Provide the (x, y) coordinate of the cell's center where the given text is located.  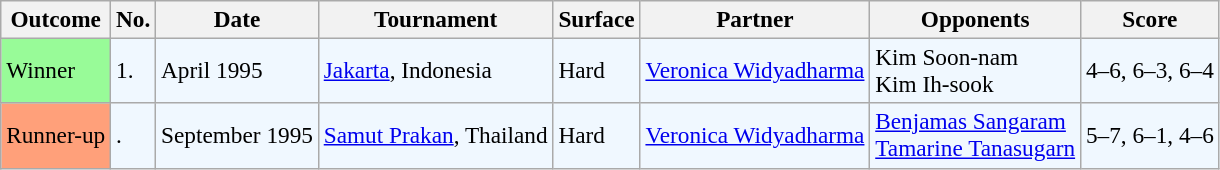
Tournament (436, 19)
4–6, 6–3, 6–4 (1150, 70)
Outcome (56, 19)
Surface (596, 19)
Kim Soon-nam Kim Ih-sook (976, 70)
Date (238, 19)
September 1995 (238, 136)
Winner (56, 70)
1. (134, 70)
. (134, 136)
No. (134, 19)
Runner-up (56, 136)
Partner (755, 19)
Score (1150, 19)
Samut Prakan, Thailand (436, 136)
April 1995 (238, 70)
Opponents (976, 19)
5–7, 6–1, 4–6 (1150, 136)
Jakarta, Indonesia (436, 70)
Benjamas Sangaram Tamarine Tanasugarn (976, 136)
